Output the (x, y) coordinate of the center of the cell containing the given text.  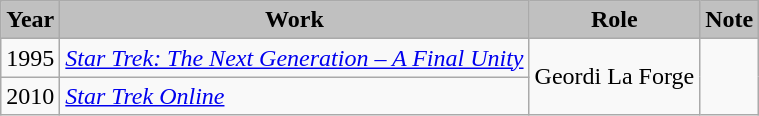
Geordi La Forge (614, 77)
Year (30, 20)
Work (294, 20)
Note (730, 20)
Star Trek Online (294, 96)
Star Trek: The Next Generation – A Final Unity (294, 58)
1995 (30, 58)
Role (614, 20)
2010 (30, 96)
